Capture the cell that displays the provided text and extract its (X, Y) central coordinate. 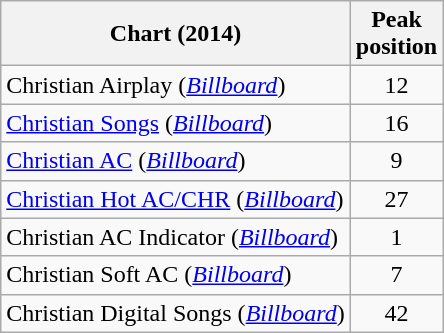
Christian Songs (Billboard) (176, 123)
1 (396, 237)
16 (396, 123)
Christian Soft AC (Billboard) (176, 275)
Christian Digital Songs (Billboard) (176, 313)
9 (396, 161)
27 (396, 199)
Christian Airplay (Billboard) (176, 85)
12 (396, 85)
7 (396, 275)
Christian AC (Billboard) (176, 161)
Christian AC Indicator (Billboard) (176, 237)
42 (396, 313)
Peakposition (396, 34)
Christian Hot AC/CHR (Billboard) (176, 199)
Chart (2014) (176, 34)
